Detect which cell encompasses the target text, then output its (x, y) center coordinate. 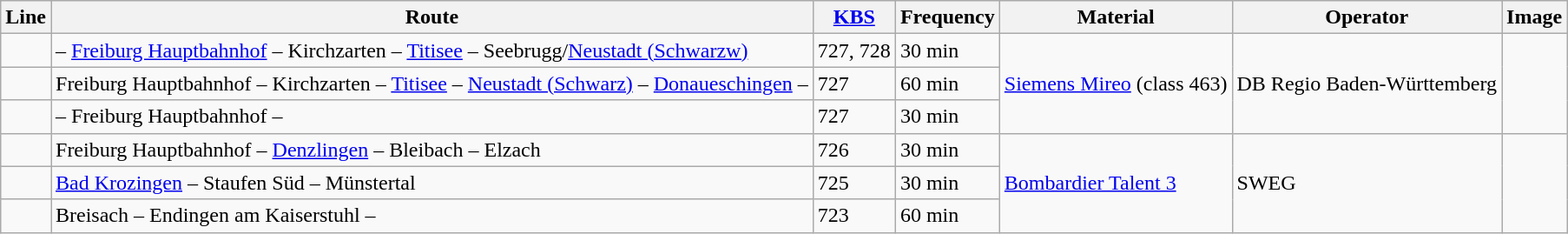
727, 728 (854, 50)
Frequency (947, 17)
Freiburg Hauptbahnhof – Denzlingen – Bleibach – Elzach (432, 150)
Bombardier Talent 3 (1116, 183)
Image (1535, 17)
– Freiburg Hauptbahnhof – Kirchzarten – Titisee – Seebrugg/Neustadt (Schwarzw) (432, 50)
Route (432, 17)
Freiburg Hauptbahnhof – Kirchzarten – Titisee – Neustadt (Schwarz) – Donaueschingen – (432, 84)
SWEG (1367, 183)
Bad Krozingen – Staufen Süd – Münstertal (432, 183)
723 (854, 216)
Siemens Mireo (class 463) (1116, 84)
726 (854, 150)
Operator (1367, 17)
Material (1116, 17)
– Freiburg Hauptbahnhof – (432, 117)
DB Regio Baden-Württemberg (1367, 84)
Breisach – Endingen am Kaiserstuhl – (432, 216)
Line (26, 17)
725 (854, 183)
KBS (854, 17)
